Pinpoint the cell where the given text exists, returning its (X, Y) midpoint coordinate. 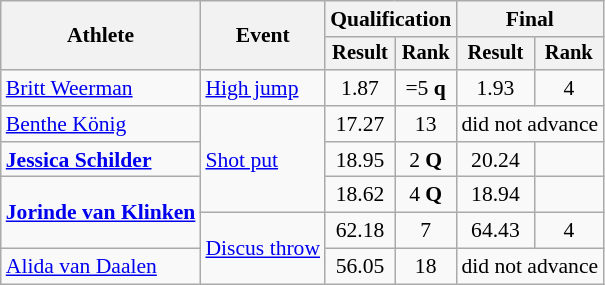
18 (426, 267)
Discus throw (262, 248)
18.94 (495, 195)
13 (426, 124)
2 Q (426, 160)
Athlete (101, 36)
1.87 (360, 88)
Shot put (262, 160)
4 Q (426, 195)
Event (262, 36)
20.24 (495, 160)
56.05 (360, 267)
Benthe König (101, 124)
Britt Weerman (101, 88)
High jump (262, 88)
18.62 (360, 195)
=5 q (426, 88)
Jessica Schilder (101, 160)
Final (530, 19)
Jorinde van Klinken (101, 212)
Alida van Daalen (101, 267)
64.43 (495, 231)
17.27 (360, 124)
7 (426, 231)
18.95 (360, 160)
1.93 (495, 88)
Qualification (390, 19)
62.18 (360, 231)
